Locate the cell with the specified text and output its (X, Y) center coordinate. 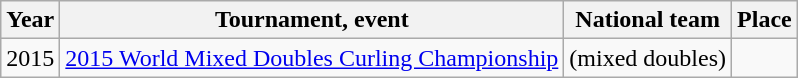
(mixed doubles) (648, 58)
National team (648, 20)
Year (30, 20)
Place (765, 20)
Tournament, event (312, 20)
2015 (30, 58)
2015 World Mixed Doubles Curling Championship (312, 58)
